Return the (X, Y) coordinate for the center point of the cell that contains the specified text.  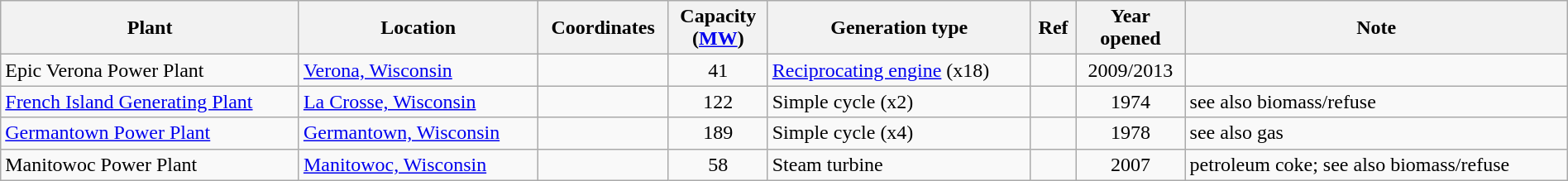
2009/2013 (1131, 70)
Generation type (899, 28)
Steam turbine (899, 164)
1974 (1131, 102)
189 (718, 133)
Simple cycle (x2) (899, 102)
petroleum coke; see also biomass/refuse (1376, 164)
Plant (151, 28)
Location (418, 28)
122 (718, 102)
see also gas (1376, 133)
French Island Generating Plant (151, 102)
Germantown Power Plant (151, 133)
Simple cycle (x4) (899, 133)
41 (718, 70)
La Crosse, Wisconsin (418, 102)
Epic Verona Power Plant (151, 70)
2007 (1131, 164)
Note (1376, 28)
Manitowoc, Wisconsin (418, 164)
Manitowoc Power Plant (151, 164)
Verona, Wisconsin (418, 70)
Germantown, Wisconsin (418, 133)
1978 (1131, 133)
Yearopened (1131, 28)
58 (718, 164)
Ref (1054, 28)
Reciprocating engine (x18) (899, 70)
Coordinates (604, 28)
see also biomass/refuse (1376, 102)
Capacity(MW) (718, 28)
